Find where the given text appears and provide that cell's center as (x, y) coordinate. 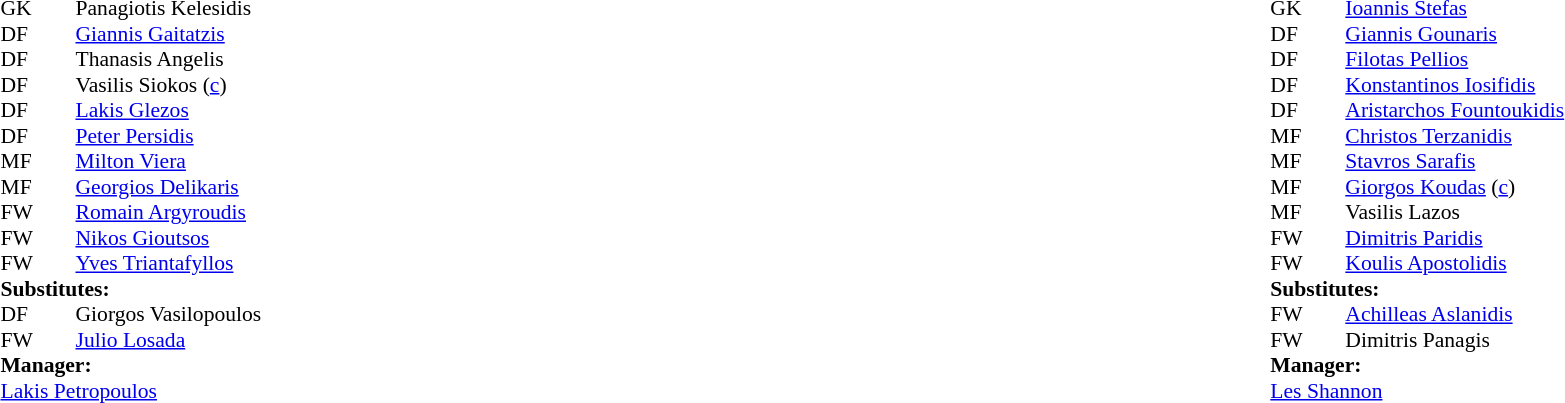
Giannis Gounaris (1454, 34)
Koulis Apostolidis (1454, 263)
Giannis Gaitatzis (169, 34)
Aristarchos Fountoukidis (1454, 111)
Vasilis Lazos (1454, 213)
Julio Losada (169, 340)
Stavros Sarafis (1454, 161)
Thanasis Angelis (169, 59)
Giorgos Vasilopoulos (169, 315)
Romain Argyroudis (169, 213)
Georgios Delikaris (169, 187)
Lakis Glezos (169, 111)
Achilleas Aslanidis (1454, 315)
Konstantinos Iosifidis (1454, 85)
Dimitris Panagis (1454, 340)
Christos Terzanidis (1454, 136)
Filotas Pellios (1454, 59)
Milton Viera (169, 161)
Vasilis Siokos (c) (169, 85)
Nikos Gioutsos (169, 238)
Yves Triantafyllos (169, 263)
Giorgos Koudas (c) (1454, 187)
Dimitris Paridis (1454, 238)
Peter Persidis (169, 136)
